Return [X, Y] of the center of cell containing provided text 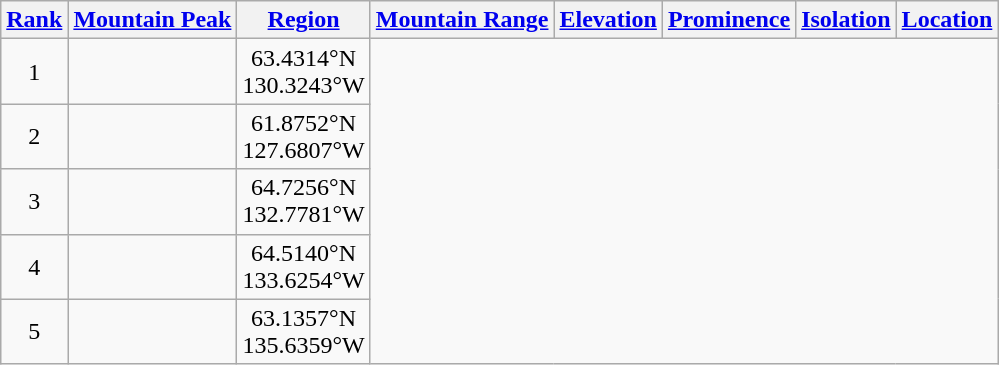
3 [34, 202]
4 [34, 266]
63.4314°N130.3243°W [304, 72]
Isolation [846, 20]
2 [34, 136]
5 [34, 332]
Rank [34, 20]
64.5140°N133.6254°W [304, 266]
Mountain Peak [152, 20]
Elevation [608, 20]
63.1357°N135.6359°W [304, 332]
1 [34, 72]
Location [947, 20]
Mountain Range [462, 20]
Region [304, 20]
Prominence [728, 20]
61.8752°N127.6807°W [304, 136]
64.7256°N132.7781°W [304, 202]
